Return the [x, y] coordinate for the center point of the cell that contains the specified text.  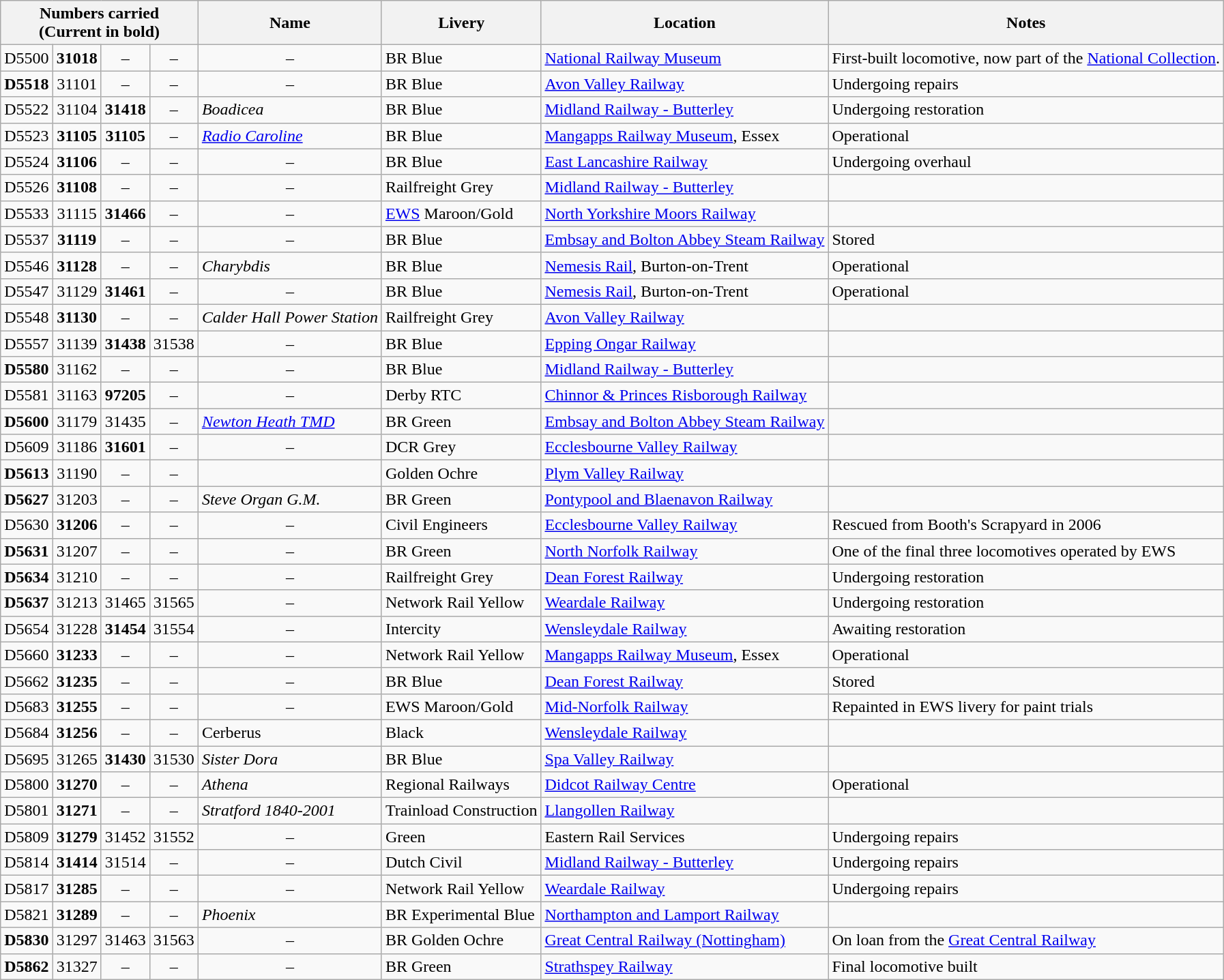
31104 [76, 110]
On loan from the Great Central Railway [1026, 940]
Location [685, 23]
BR Experimental Blue [461, 915]
31128 [76, 265]
Boadicea [289, 110]
D5862 [27, 966]
Repainted in EWS livery for paint trials [1026, 707]
31289 [76, 915]
31233 [76, 655]
D5523 [27, 136]
D5548 [27, 317]
Dutch Civil [461, 863]
D5600 [27, 421]
31465 [126, 603]
Great Central Railway (Nottingham) [685, 940]
31463 [126, 940]
31270 [76, 785]
D5533 [27, 213]
31186 [76, 447]
D5627 [27, 499]
Didcot Railway Centre [685, 785]
31271 [76, 811]
Trainload Construction [461, 811]
31119 [76, 239]
D5800 [27, 785]
31190 [76, 473]
31438 [126, 343]
D5630 [27, 525]
Llangollen Railway [685, 811]
31466 [126, 213]
D5683 [27, 707]
31452 [126, 837]
Civil Engineers [461, 525]
31213 [76, 603]
31018 [76, 58]
31414 [76, 863]
D5817 [27, 889]
Mid-Norfolk Railway [685, 707]
Radio Caroline [289, 136]
Epping Ongar Railway [685, 343]
31106 [76, 162]
Derby RTC [461, 396]
Strathspey Railway [685, 966]
31554 [173, 629]
D5660 [27, 655]
31139 [76, 343]
31207 [76, 551]
Livery [461, 23]
Charybdis [289, 265]
Name [289, 23]
31255 [76, 707]
Notes [1026, 23]
Green [461, 837]
31162 [76, 370]
Black [461, 732]
Calder Hall Power Station [289, 317]
D5522 [27, 110]
31265 [76, 759]
D5631 [27, 551]
31163 [76, 396]
D5613 [27, 473]
North Norfolk Railway [685, 551]
31601 [126, 447]
Stratford 1840-2001 [289, 811]
Eastern Rail Services [685, 837]
D5662 [27, 681]
Plym Valley Railway [685, 473]
D5695 [27, 759]
31179 [76, 421]
Newton Heath TMD [289, 421]
31454 [126, 629]
31435 [126, 421]
97205 [126, 396]
D5537 [27, 239]
Golden Ochre [461, 473]
31530 [173, 759]
31228 [76, 629]
31285 [76, 889]
Rescued from Booth's Scrapyard in 2006 [1026, 525]
Numbers carried (Current in bold) [100, 23]
Spa Valley Railway [685, 759]
31108 [76, 188]
Final locomotive built [1026, 966]
D5809 [27, 837]
D5830 [27, 940]
Pontypool and Blaenavon Railway [685, 499]
31203 [76, 499]
31297 [76, 940]
31418 [126, 110]
31129 [76, 291]
D5637 [27, 603]
D5654 [27, 629]
D5581 [27, 396]
Regional Railways [461, 785]
31101 [76, 84]
31206 [76, 525]
Undergoing overhaul [1026, 162]
D5546 [27, 265]
D5518 [27, 84]
D5821 [27, 915]
D5524 [27, 162]
One of the final three locomotives operated by EWS [1026, 551]
National Railway Museum [685, 58]
Awaiting restoration [1026, 629]
D5500 [27, 58]
31563 [173, 940]
Athena [289, 785]
31514 [126, 863]
31552 [173, 837]
East Lancashire Railway [685, 162]
Steve Organ G.M. [289, 499]
Intercity [461, 629]
31235 [76, 681]
31210 [76, 577]
D5684 [27, 732]
BR Golden Ochre [461, 940]
D5547 [27, 291]
31565 [173, 603]
31430 [126, 759]
D5580 [27, 370]
31327 [76, 966]
31279 [76, 837]
31115 [76, 213]
DCR Grey [461, 447]
D5609 [27, 447]
31461 [126, 291]
Phoenix [289, 915]
First-built locomotive, now part of the National Collection. [1026, 58]
Chinnor & Princes Risborough Railway [685, 396]
D5634 [27, 577]
D5814 [27, 863]
31256 [76, 732]
Sister Dora [289, 759]
Cerberus [289, 732]
D5801 [27, 811]
31130 [76, 317]
D5526 [27, 188]
31538 [173, 343]
Northampton and Lamport Railway [685, 915]
D5557 [27, 343]
North Yorkshire Moors Railway [685, 213]
